Search for the cell housing the specified text and yield its [X, Y] center coordinate. 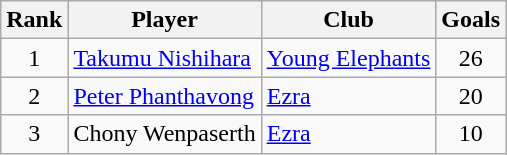
Takumu Nishihara [164, 58]
Player [164, 20]
20 [471, 96]
Young Elephants [348, 58]
Goals [471, 20]
1 [34, 58]
Chony Wenpaserth [164, 134]
26 [471, 58]
3 [34, 134]
Peter Phanthavong [164, 96]
2 [34, 96]
Rank [34, 20]
Club [348, 20]
10 [471, 134]
